Capture the cell that displays the provided text and extract its [X, Y] central coordinate. 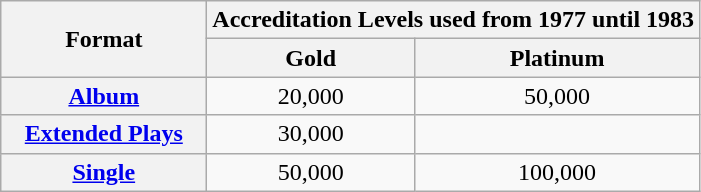
Extended Plays [104, 134]
Gold [311, 58]
30,000 [311, 134]
20,000 [311, 96]
Format [104, 39]
Platinum [558, 58]
Single [104, 172]
Accreditation Levels used from 1977 until 1983 [454, 20]
Album [104, 96]
100,000 [558, 172]
